Return the (x, y) coordinate for the center point of the cell that contains the specified text.  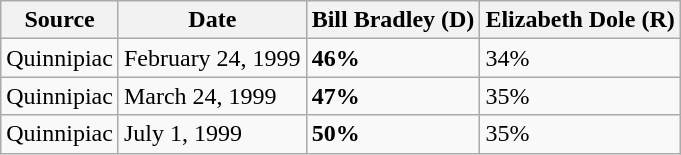
Bill Bradley (D) (393, 20)
47% (393, 96)
March 24, 1999 (212, 96)
34% (580, 58)
Source (60, 20)
February 24, 1999 (212, 58)
46% (393, 58)
Elizabeth Dole (R) (580, 20)
July 1, 1999 (212, 134)
50% (393, 134)
Date (212, 20)
